Locate the cell with the specified text and output its [x, y] center coordinate. 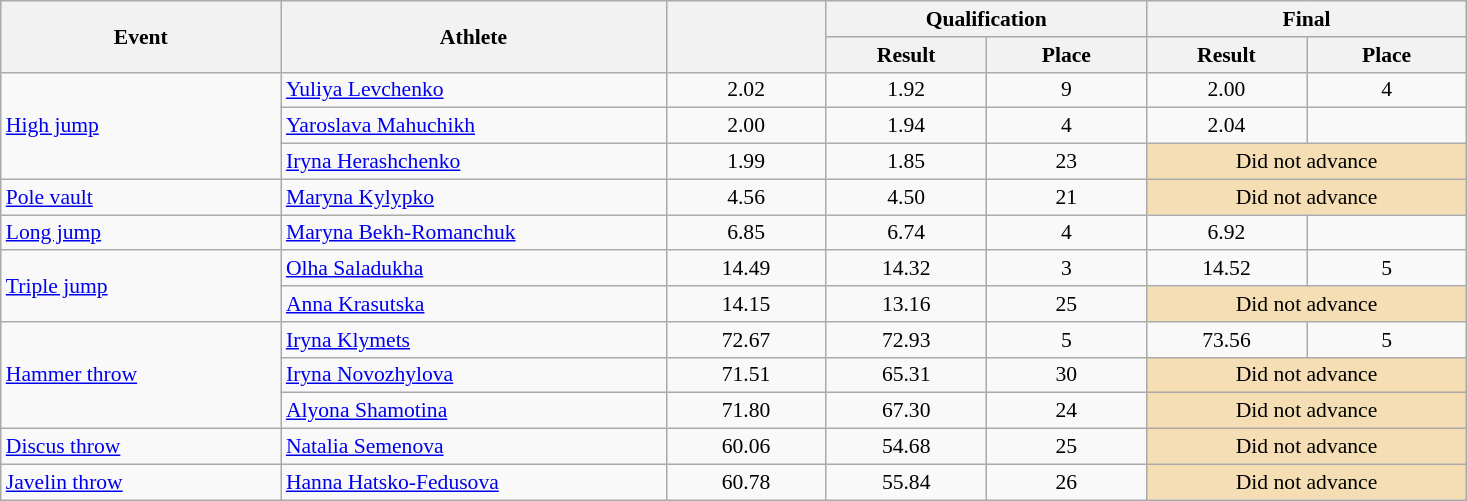
73.56 [1226, 340]
Triple jump [141, 286]
54.68 [906, 447]
67.30 [906, 411]
Anna Krasutska [474, 304]
6.92 [1226, 233]
Maryna Kylypko [474, 197]
1.94 [906, 126]
1.92 [906, 90]
60.78 [746, 482]
4.50 [906, 197]
24 [1066, 411]
Yuliya Levchenko [474, 90]
Discus throw [141, 447]
Maryna Bekh-Romanchuk [474, 233]
21 [1066, 197]
Iryna Novozhylova [474, 375]
2.04 [1226, 126]
14.32 [906, 269]
14.52 [1226, 269]
1.99 [746, 162]
72.67 [746, 340]
Hanna Hatsko-Fedusova [474, 482]
Javelin throw [141, 482]
26 [1066, 482]
6.74 [906, 233]
Long jump [141, 233]
30 [1066, 375]
Olha Saladukha [474, 269]
Iryna Herashchenko [474, 162]
23 [1066, 162]
2.02 [746, 90]
14.15 [746, 304]
13.16 [906, 304]
Yaroslava Mahuchikh [474, 126]
Event [141, 36]
High jump [141, 126]
Qualification [986, 19]
Athlete [474, 36]
Natalia Semenova [474, 447]
Hammer throw [141, 376]
55.84 [906, 482]
71.80 [746, 411]
9 [1066, 90]
6.85 [746, 233]
65.31 [906, 375]
14.49 [746, 269]
Final [1306, 19]
Pole vault [141, 197]
60.06 [746, 447]
3 [1066, 269]
Iryna Klymets [474, 340]
1.85 [906, 162]
72.93 [906, 340]
4.56 [746, 197]
71.51 [746, 375]
Alyona Shamotina [474, 411]
